Detect which cell encompasses the target text, then output its [x, y] center coordinate. 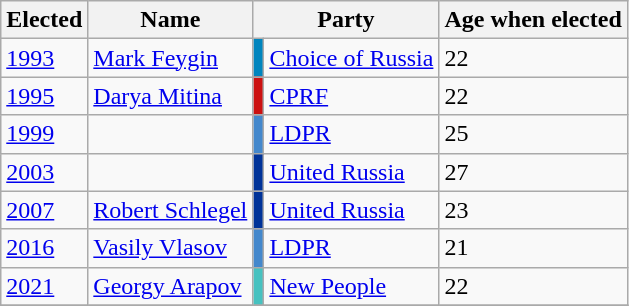
Party [346, 20]
Darya Mitina [170, 96]
CPRF [352, 96]
21 [533, 248]
1995 [44, 96]
Vasily Vlasov [170, 248]
2016 [44, 248]
2007 [44, 210]
1993 [44, 58]
Georgy Arapov [170, 286]
1999 [44, 134]
Robert Schlegel [170, 210]
27 [533, 172]
Age when elected [533, 20]
Choice of Russia [352, 58]
2003 [44, 172]
25 [533, 134]
23 [533, 210]
2021 [44, 286]
Mark Feygin [170, 58]
New People [352, 286]
Name [170, 20]
Elected [44, 20]
